Scan for the cell matching the given text and deliver its [X, Y] coordinate at center. 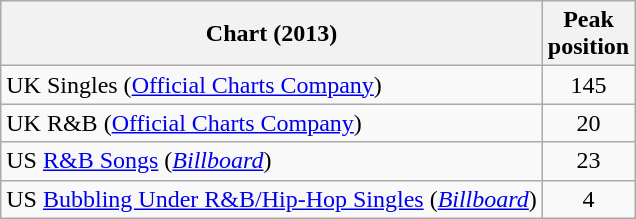
Peakposition [588, 34]
4 [588, 199]
23 [588, 161]
UK R&B (Official Charts Company) [272, 123]
US Bubbling Under R&B/Hip-Hop Singles (Billboard) [272, 199]
20 [588, 123]
US R&B Songs (Billboard) [272, 161]
UK Singles (Official Charts Company) [272, 85]
Chart (2013) [272, 34]
145 [588, 85]
